Search for the cell housing the specified text and yield its [x, y] center coordinate. 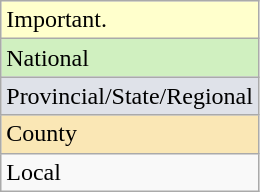
National [130, 58]
Important. [130, 20]
County [130, 134]
Provincial/State/Regional [130, 96]
Local [130, 172]
